Scan for the cell matching the given text and deliver its [x, y] coordinate at center. 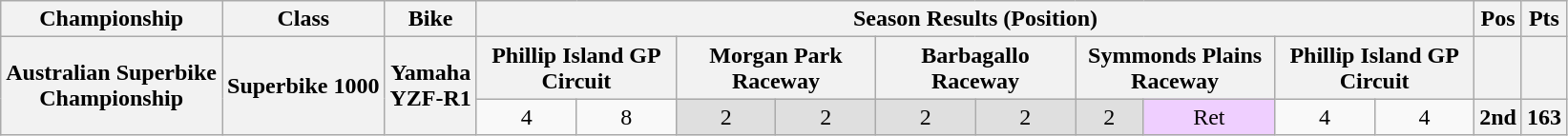
Season Results (Position) [975, 19]
2nd [1498, 117]
Class [303, 19]
8 [626, 117]
Bike [430, 19]
Pos [1498, 19]
Barbagallo Raceway [975, 68]
Ret [1209, 117]
163 [1544, 117]
Championship [112, 19]
Symmonds Plains Raceway [1176, 68]
Superbike 1000 [303, 86]
Pts [1544, 19]
Morgan Park Raceway [775, 68]
Yamaha YZF-R1 [430, 86]
Australian Superbike Championship [112, 86]
